Pinpoint the cell where the given text exists, returning its [X, Y] midpoint coordinate. 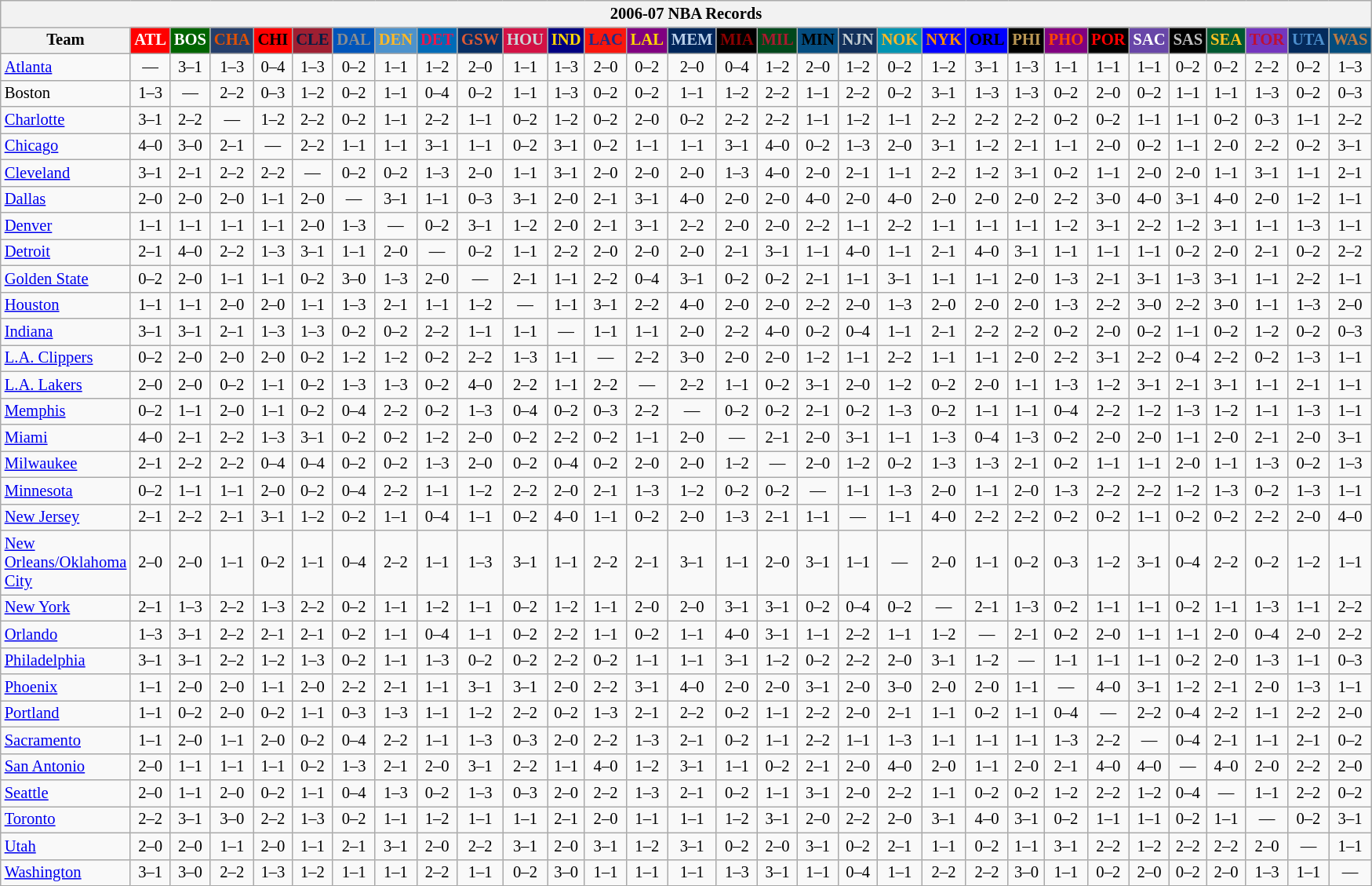
Utah [66, 846]
Indiana [66, 332]
Cleveland [66, 173]
CHA [232, 40]
UTA [1308, 40]
ATL [151, 40]
2006-07 NBA Records [686, 13]
BOS [190, 40]
Minnesota [66, 490]
NOK [901, 40]
MEM [692, 40]
DAL [353, 40]
ORL [987, 40]
Milwaukee [66, 464]
L.A. Lakers [66, 385]
Toronto [66, 819]
IND [566, 40]
SAS [1188, 40]
Charlotte [66, 120]
SAC [1148, 40]
HOU [526, 40]
DET [437, 40]
DEN [395, 40]
Phoenix [66, 687]
LAL [647, 40]
Seattle [66, 793]
Boston [66, 93]
L.A. Clippers [66, 358]
Atlanta [66, 67]
MIA [737, 40]
MIN [818, 40]
Houston [66, 305]
NJN [858, 40]
Denver [66, 225]
Portland [66, 713]
Chicago [66, 146]
POR [1108, 40]
New Jersey [66, 517]
New Orleans/Oklahoma City [66, 563]
Washington [66, 873]
Dallas [66, 199]
NYK [944, 40]
New York [66, 607]
Memphis [66, 411]
PHO [1066, 40]
Orlando [66, 634]
Miami [66, 437]
Detroit [66, 252]
LAC [606, 40]
Team [66, 40]
CLE [312, 40]
PHI [1026, 40]
SEA [1226, 40]
CHI [273, 40]
Philadelphia [66, 661]
MIL [778, 40]
San Antonio [66, 767]
WAS [1350, 40]
GSW [480, 40]
Sacramento [66, 740]
Golden State [66, 279]
TOR [1267, 40]
